Pinpoint the cell where the given text exists, returning its (X, Y) midpoint coordinate. 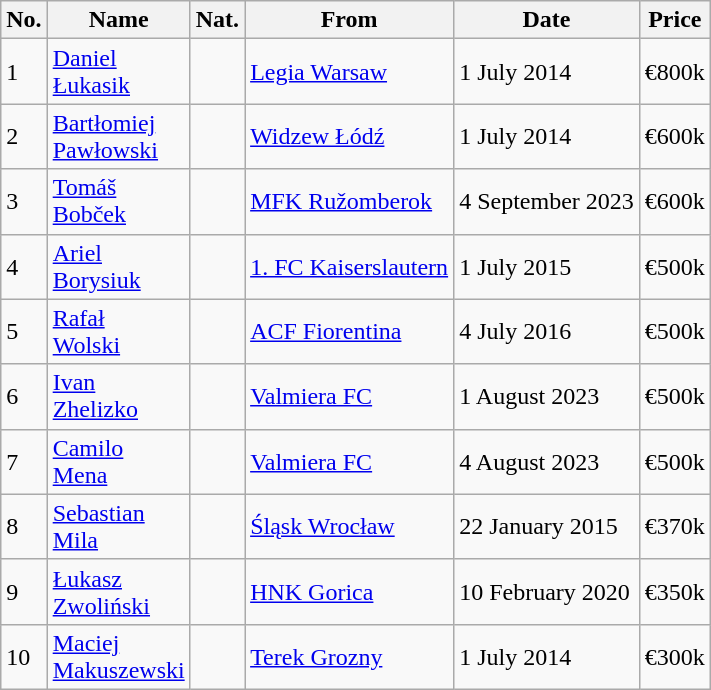
10 February 2020 (547, 592)
Legia Warsaw (350, 72)
MaciejMakuszewski (118, 656)
10 (24, 656)
Price (674, 20)
2 (24, 136)
1 July 2015 (547, 266)
Śląsk Wrocław (350, 526)
€800k (674, 72)
No. (24, 20)
4 September 2023 (547, 202)
RafałWolski (118, 332)
ACF Fiorentina (350, 332)
6 (24, 396)
€350k (674, 592)
SebastianMila (118, 526)
TomášBobček (118, 202)
ArielBorysiuk (118, 266)
1. FC Kaiserslautern (350, 266)
€300k (674, 656)
Terek Grozny (350, 656)
IvanZhelizko (118, 396)
MFK Ružomberok (350, 202)
Date (547, 20)
5 (24, 332)
€370k (674, 526)
CamiloMena (118, 462)
22 January 2015 (547, 526)
ŁukaszZwoliński (118, 592)
Name (118, 20)
From (350, 20)
4 July 2016 (547, 332)
3 (24, 202)
Widzew Łódź (350, 136)
9 (24, 592)
8 (24, 526)
1 (24, 72)
Nat. (217, 20)
4 (24, 266)
HNK Gorica (350, 592)
7 (24, 462)
1 August 2023 (547, 396)
DanielŁukasik (118, 72)
BartłomiejPawłowski (118, 136)
4 August 2023 (547, 462)
